Locate the cell with the specified text and output its (x, y) center coordinate. 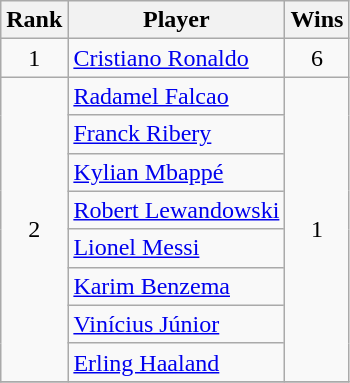
Kylian Mbappé (176, 172)
Franck Ribery (176, 134)
Radamel Falcao (176, 96)
Lionel Messi (176, 248)
2 (34, 229)
Player (176, 20)
Vinícius Júnior (176, 324)
Cristiano Ronaldo (176, 58)
6 (317, 58)
Rank (34, 20)
Wins (317, 20)
Robert Lewandowski (176, 210)
Karim Benzema (176, 286)
Erling Haaland (176, 362)
